For the text-containing cell, return its midpoint in [x, y] coordinate format. 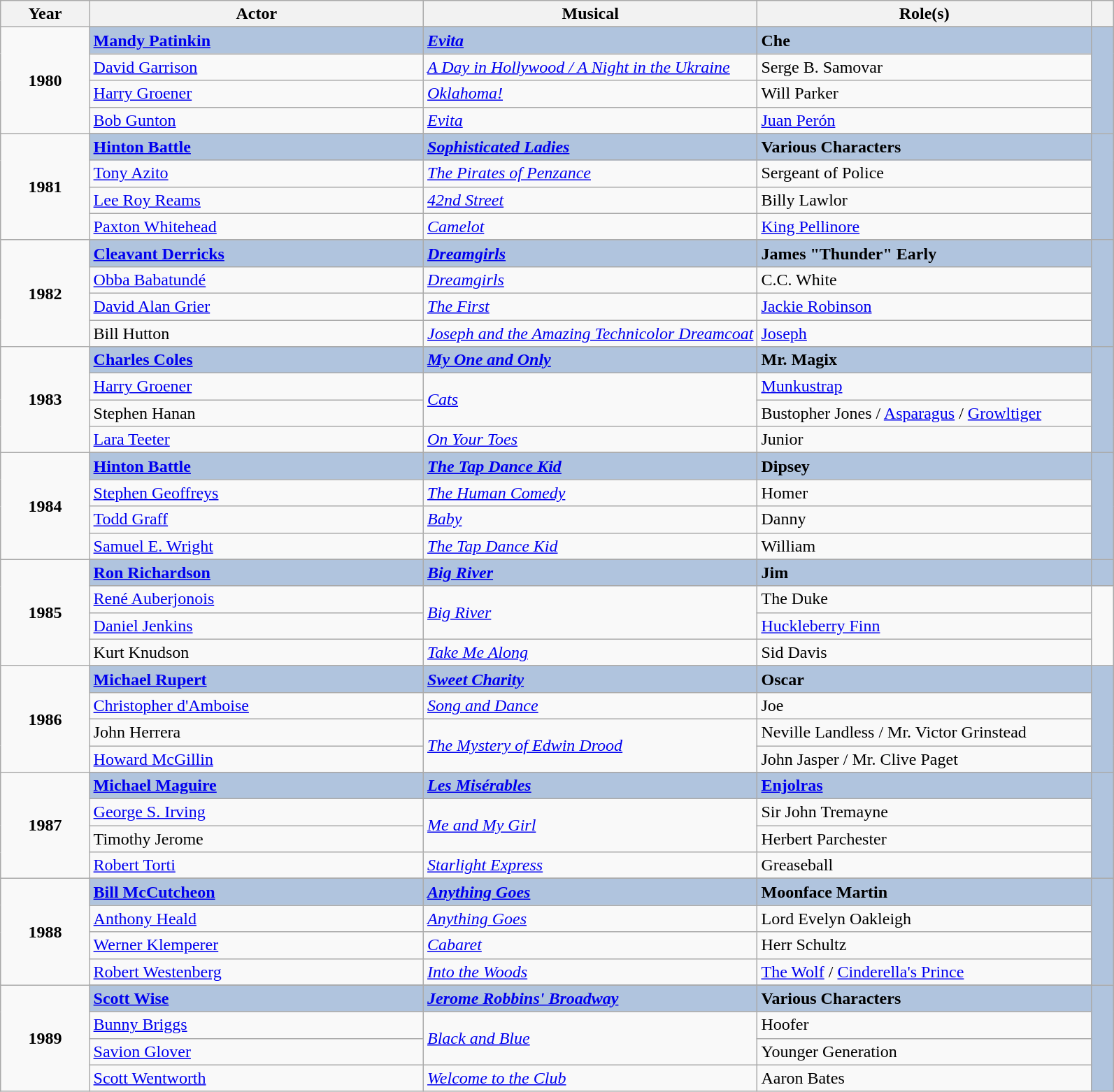
Mr. Magix [924, 360]
Todd Graff [256, 519]
1981 [45, 187]
Timothy Jerome [256, 839]
Anthony Heald [256, 919]
Samuel E. Wright [256, 546]
Hoofer [924, 1025]
Actor [256, 14]
My One and Only [590, 360]
1988 [45, 932]
Musical [590, 14]
Oklahoma! [590, 94]
Michael Rupert [256, 679]
James "Thunder" Early [924, 253]
The Human Comedy [590, 493]
On Your Toes [590, 440]
Song and Dance [590, 705]
The Wolf / Cinderella's Prince [924, 972]
1985 [45, 612]
Joe [924, 705]
Dipsey [924, 466]
The Mystery of Edwin Drood [590, 745]
Danny [924, 519]
Sweet Charity [590, 679]
Paxton Whitehead [256, 227]
Year [45, 14]
John Jasper / Mr. Clive Paget [924, 759]
Bob Gunton [256, 120]
Moonface Martin [924, 892]
Stephen Hanan [256, 413]
Into the Woods [590, 972]
Cats [590, 400]
Junior [924, 440]
Starlight Express [590, 865]
1980 [45, 80]
David Alan Grier [256, 306]
Bill Hutton [256, 333]
Bustopher Jones / Asparagus / Growltiger [924, 413]
The Duke [924, 599]
C.C. White [924, 280]
1987 [45, 826]
Robert Westenberg [256, 972]
Jackie Robinson [924, 306]
1989 [45, 1038]
Serge B. Samovar [924, 67]
René Auberjonois [256, 599]
Kurt Knudson [256, 652]
Welcome to the Club [590, 1078]
John Herrera [256, 732]
Munkustrap [924, 387]
Sophisticated Ladies [590, 147]
Aaron Bates [924, 1078]
William [924, 546]
Herr Schultz [924, 945]
Che [924, 41]
1984 [45, 506]
Role(s) [924, 14]
Me and My Girl [590, 826]
Michael Maguire [256, 786]
Herbert Parchester [924, 839]
The First [590, 306]
Les Misérables [590, 786]
Joseph [924, 333]
Mandy Patinkin [256, 41]
George S. Irving [256, 812]
Robert Torti [256, 865]
Lee Roy Reams [256, 200]
Cleavant Derricks [256, 253]
Homer [924, 493]
Sergeant of Police [924, 173]
Scott Wentworth [256, 1078]
Camelot [590, 227]
Savion Glover [256, 1051]
Huckleberry Finn [924, 626]
A Day in Hollywood / A Night in the Ukraine [590, 67]
Daniel Jenkins [256, 626]
Baby [590, 519]
Bunny Briggs [256, 1025]
Tony Azito [256, 173]
Greaseball [924, 865]
Will Parker [924, 94]
42nd Street [590, 200]
Joseph and the Amazing Technicolor Dreamcoat [590, 333]
1983 [45, 400]
Charles Coles [256, 360]
Sid Davis [924, 652]
Take Me Along [590, 652]
Obba Babatundé [256, 280]
1982 [45, 293]
Oscar [924, 679]
Lara Teeter [256, 440]
Stephen Geoffreys [256, 493]
1986 [45, 719]
King Pellinore [924, 227]
Bill McCutcheon [256, 892]
Jim [924, 573]
Juan Perón [924, 120]
Howard McGillin [256, 759]
Neville Landless / Mr. Victor Grinstead [924, 732]
Werner Klemperer [256, 945]
Sir John Tremayne [924, 812]
Lord Evelyn Oakleigh [924, 919]
Ron Richardson [256, 573]
Billy Lawlor [924, 200]
Black and Blue [590, 1038]
Scott Wise [256, 998]
The Pirates of Penzance [590, 173]
David Garrison [256, 67]
Jerome Robbins' Broadway [590, 998]
Enjolras [924, 786]
Christopher d'Amboise [256, 705]
Cabaret [590, 945]
Younger Generation [924, 1051]
